Output the (X, Y) coordinate of the center of the cell containing the given text.  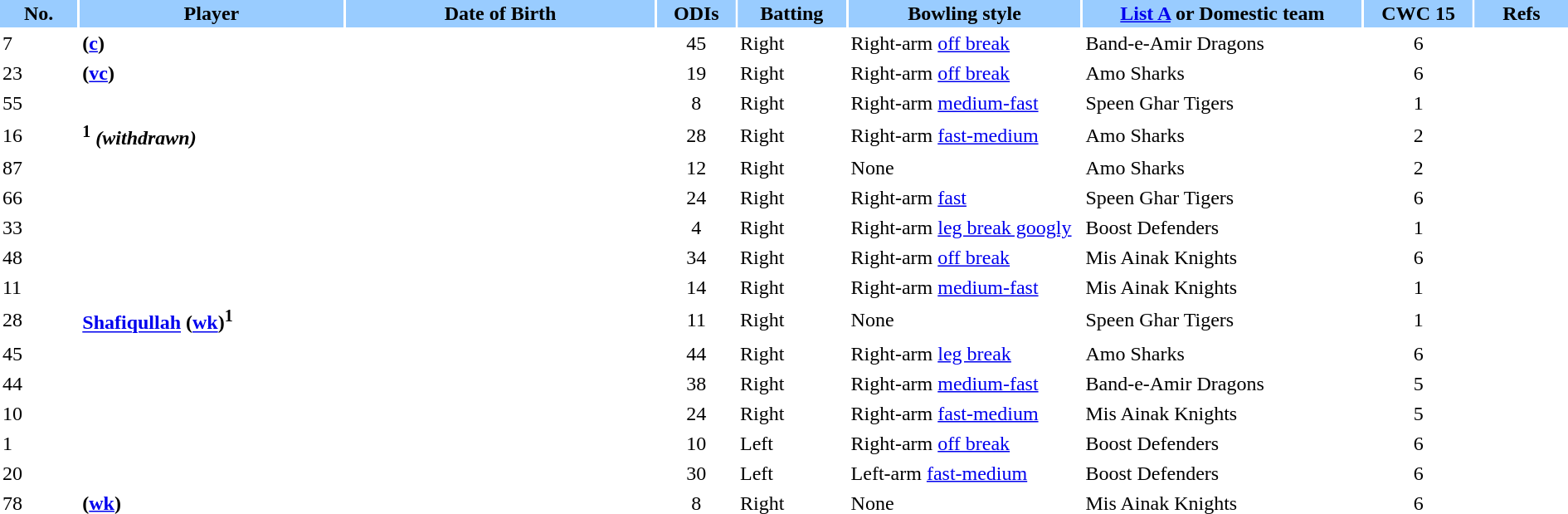
Batting (791, 13)
7 (38, 43)
Right-arm leg break googly (965, 228)
30 (697, 473)
Refs (1522, 13)
8 (697, 103)
87 (38, 168)
66 (38, 198)
Bowling style (965, 13)
55 (38, 103)
CWC 15 (1419, 13)
List A or Domestic team (1222, 13)
38 (697, 384)
Shafiqullah (wk)1 (211, 321)
Left-arm fast-medium (965, 473)
Date of Birth (499, 13)
Player (211, 13)
16 (38, 136)
34 (697, 257)
No. (38, 13)
ODIs (697, 13)
12 (697, 168)
Right-arm fast (965, 198)
(c) (211, 43)
1 (withdrawn) (211, 136)
14 (697, 287)
33 (38, 228)
48 (38, 257)
Right-arm leg break (965, 354)
4 (697, 228)
20 (38, 473)
(vc) (211, 73)
23 (38, 73)
19 (697, 73)
